Extract the (x, y) coordinate from the center of the cell holding the provided text.  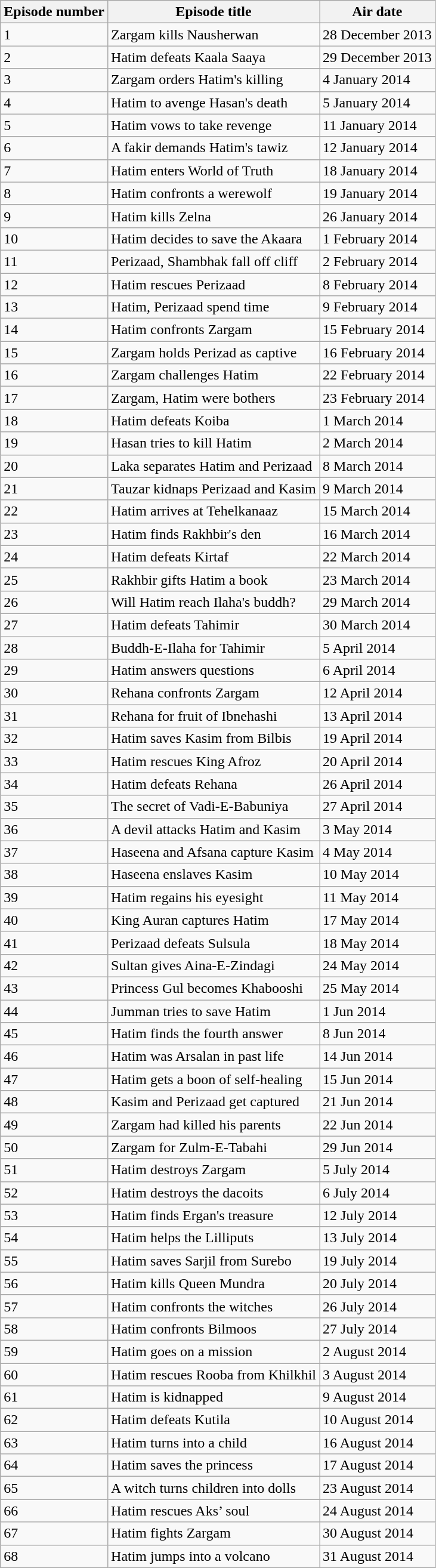
18 January 2014 (378, 171)
38 (54, 875)
2 (54, 57)
23 August 2014 (378, 1488)
22 February 2014 (378, 375)
68 (54, 1556)
Hatim goes on a mission (214, 1351)
4 January 2014 (378, 80)
59 (54, 1351)
30 (54, 693)
15 March 2014 (378, 511)
16 March 2014 (378, 534)
2 February 2014 (378, 261)
11 (54, 261)
29 December 2013 (378, 57)
Zargam for Zulm-E-Tabahi (214, 1147)
11 May 2014 (378, 897)
45 (54, 1034)
9 (54, 216)
3 (54, 80)
Hatim gets a boon of self-healing (214, 1079)
Hatim vows to take revenge (214, 125)
Hatim defeats Koiba (214, 421)
21 (54, 489)
49 (54, 1125)
8 March 2014 (378, 466)
5 July 2014 (378, 1170)
13 July 2014 (378, 1238)
19 July 2014 (378, 1261)
5 April 2014 (378, 647)
19 (54, 443)
61 (54, 1397)
Hatim confronts Zargam (214, 330)
12 January 2014 (378, 148)
1 (54, 35)
15 (54, 353)
Hatim destroys Zargam (214, 1170)
39 (54, 897)
32 (54, 739)
Hatim confronts the witches (214, 1306)
28 December 2013 (378, 35)
14 Jun 2014 (378, 1057)
31 August 2014 (378, 1556)
27 (54, 625)
1 Jun 2014 (378, 1011)
18 (54, 421)
Zargam holds Perizad as captive (214, 353)
63 (54, 1443)
23 February 2014 (378, 398)
40 (54, 920)
13 April 2014 (378, 716)
4 (54, 103)
Tauzar kidnaps Perizaad and Kasim (214, 489)
1 March 2014 (378, 421)
12 April 2014 (378, 693)
19 January 2014 (378, 193)
24 (54, 557)
6 July 2014 (378, 1193)
Hatim helps the Lilliputs (214, 1238)
6 (54, 148)
65 (54, 1488)
5 (54, 125)
44 (54, 1011)
2 March 2014 (378, 443)
1 February 2014 (378, 239)
56 (54, 1283)
Hatim destroys the dacoits (214, 1193)
19 April 2014 (378, 739)
Hatim rescues Perizaad (214, 285)
Hatim decides to save the Akaara (214, 239)
10 May 2014 (378, 875)
23 (54, 534)
Zargam had killed his parents (214, 1125)
A devil attacks Hatim and Kasim (214, 829)
67 (54, 1533)
Hatim jumps into a volcano (214, 1556)
Episode title (214, 12)
29 (54, 671)
Hatim to avenge Hasan's death (214, 103)
Hatim defeats Rehana (214, 784)
24 August 2014 (378, 1511)
Rehana confronts Zargam (214, 693)
The secret of Vadi-E-Babuniya (214, 807)
4 May 2014 (378, 852)
26 (54, 602)
10 (54, 239)
26 January 2014 (378, 216)
30 March 2014 (378, 625)
8 February 2014 (378, 285)
54 (54, 1238)
Hatim rescues King Afroz (214, 761)
Buddh-E-Ilaha for Tahimir (214, 647)
Hatim defeats Tahimir (214, 625)
Hatim saves Kasim from Bilbis (214, 739)
Hatim confronts Bilmoos (214, 1329)
Haseena enslaves Kasim (214, 875)
20 (54, 466)
King Auran captures Hatim (214, 920)
Princess Gul becomes Khabooshi (214, 988)
60 (54, 1374)
17 May 2014 (378, 920)
26 July 2014 (378, 1306)
Hatim kills Queen Mundra (214, 1283)
30 August 2014 (378, 1533)
Hatim kills Zelna (214, 216)
3 May 2014 (378, 829)
52 (54, 1193)
16 August 2014 (378, 1443)
29 Jun 2014 (378, 1147)
43 (54, 988)
14 (54, 330)
5 January 2014 (378, 103)
Sultan gives Aina-E-Zindagi (214, 965)
34 (54, 784)
31 (54, 716)
Kasim and Perizaad get captured (214, 1102)
10 August 2014 (378, 1420)
Zargam kills Nausherwan (214, 35)
12 July 2014 (378, 1215)
17 August 2014 (378, 1465)
3 August 2014 (378, 1374)
22 March 2014 (378, 557)
Perizaad defeats Sulsula (214, 943)
Hatim defeats Kutila (214, 1420)
Hatim rescues Aks’ soul (214, 1511)
12 (54, 285)
22 Jun 2014 (378, 1125)
Haseena and Afsana capture Kasim (214, 852)
Hatim, Perizaad spend time (214, 307)
Hatim saves the princess (214, 1465)
42 (54, 965)
Hatim answers questions (214, 671)
6 April 2014 (378, 671)
29 March 2014 (378, 602)
22 (54, 511)
11 January 2014 (378, 125)
Hatim defeats Kaala Saaya (214, 57)
20 April 2014 (378, 761)
15 Jun 2014 (378, 1079)
9 August 2014 (378, 1397)
Air date (378, 12)
Hatim rescues Rooba from Khilkhil (214, 1374)
37 (54, 852)
21 Jun 2014 (378, 1102)
Perizaad, Shambhak fall off cliff (214, 261)
17 (54, 398)
Hatim enters World of Truth (214, 171)
35 (54, 807)
18 May 2014 (378, 943)
Zargam, Hatim were bothers (214, 398)
26 April 2014 (378, 784)
Rehana for fruit of Ibnehashi (214, 716)
2 August 2014 (378, 1351)
Hatim finds Ergan's treasure (214, 1215)
16 (54, 375)
50 (54, 1147)
8 Jun 2014 (378, 1034)
Laka separates Hatim and Perizaad (214, 466)
Hatim was Arsalan in past life (214, 1057)
Hatim is kidnapped (214, 1397)
Zargam orders Hatim's killing (214, 80)
Jumman tries to save Hatim (214, 1011)
23 March 2014 (378, 579)
62 (54, 1420)
47 (54, 1079)
Hatim regains his eyesight (214, 897)
66 (54, 1511)
13 (54, 307)
55 (54, 1261)
Episode number (54, 12)
Rakhbir gifts Hatim a book (214, 579)
25 (54, 579)
20 July 2014 (378, 1283)
Hatim confronts a werewolf (214, 193)
Hatim arrives at Tehelkanaaz (214, 511)
48 (54, 1102)
9 March 2014 (378, 489)
33 (54, 761)
9 February 2014 (378, 307)
Hatim turns into a child (214, 1443)
Hatim finds the fourth answer (214, 1034)
Hatim saves Sarjil from Surebo (214, 1261)
58 (54, 1329)
53 (54, 1215)
Hatim fights Zargam (214, 1533)
27 April 2014 (378, 807)
8 (54, 193)
28 (54, 647)
15 February 2014 (378, 330)
Hatim defeats Kirtaf (214, 557)
64 (54, 1465)
46 (54, 1057)
A fakir demands Hatim's tawiz (214, 148)
25 May 2014 (378, 988)
36 (54, 829)
7 (54, 171)
57 (54, 1306)
24 May 2014 (378, 965)
Hatim finds Rakhbir's den (214, 534)
A witch turns children into dolls (214, 1488)
27 July 2014 (378, 1329)
16 February 2014 (378, 353)
Hasan tries to kill Hatim (214, 443)
Will Hatim reach Ilaha's buddh? (214, 602)
Zargam challenges Hatim (214, 375)
51 (54, 1170)
41 (54, 943)
